Provide the [X, Y] coordinate of the cell's center where the given text is located.  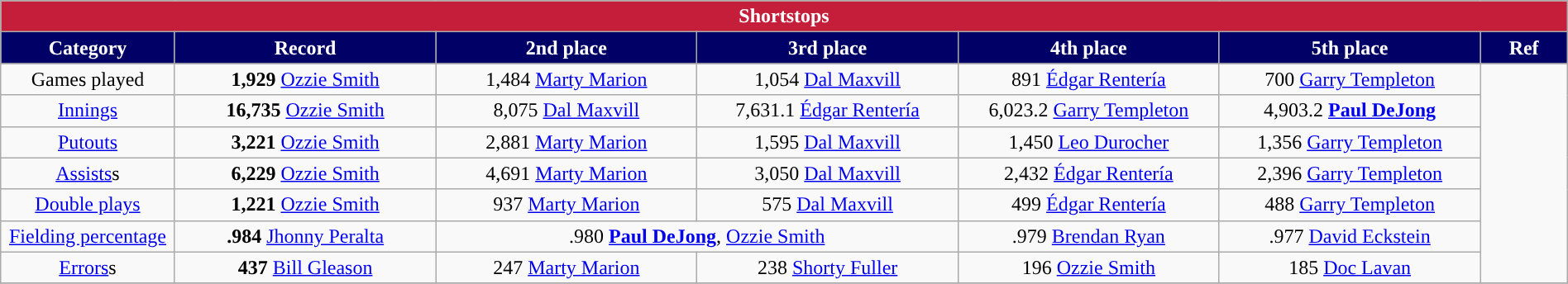
6,229 Ozzie Smith [305, 173]
4th place [1088, 48]
238 Shorty Fuller [828, 267]
4,903.2 Paul DeJong [1350, 111]
.980 Paul DeJong, Ozzie Smith [697, 236]
185 Doc Lavan [1350, 267]
6,023.2 Garry Templeton [1088, 111]
.979 Brendan Ryan [1088, 236]
2,432 Édgar Rentería [1088, 173]
Double plays [88, 205]
Errorss [88, 267]
2,396 Garry Templeton [1350, 173]
Category [88, 48]
5th place [1350, 48]
Putouts [88, 142]
247 Marty Marion [566, 267]
Games played [88, 79]
700 Garry Templeton [1350, 79]
3rd place [828, 48]
16,735 Ozzie Smith [305, 111]
Fielding percentage [88, 236]
499 Édgar Rentería [1088, 205]
937 Marty Marion [566, 205]
Ref [1523, 48]
1,356 Garry Templeton [1350, 142]
575 Dal Maxvill [828, 205]
4,691 Marty Marion [566, 173]
Assistss [88, 173]
7,631.1 Édgar Rentería [828, 111]
Shortstops [784, 17]
8,075 Dal Maxvill [566, 111]
Record [305, 48]
3,221 Ozzie Smith [305, 142]
1,221 Ozzie Smith [305, 205]
1,595 Dal Maxvill [828, 142]
437 Bill Gleason [305, 267]
488 Garry Templeton [1350, 205]
3,050 Dal Maxvill [828, 173]
1,450 Leo Durocher [1088, 142]
1,929 Ozzie Smith [305, 79]
1,484 Marty Marion [566, 79]
1,054 Dal Maxvill [828, 79]
.977 David Eckstein [1350, 236]
Innings [88, 111]
196 Ozzie Smith [1088, 267]
2,881 Marty Marion [566, 142]
2nd place [566, 48]
.984 Jhonny Peralta [305, 236]
891 Édgar Rentería [1088, 79]
